Scan for the cell matching the given text and deliver its (X, Y) coordinate at center. 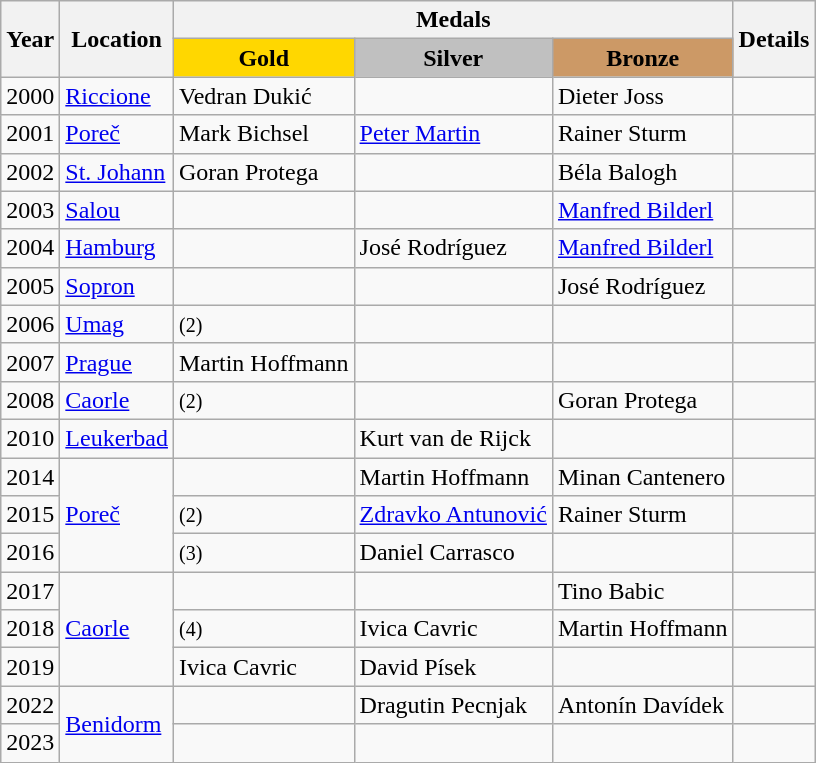
(4) (264, 629)
2023 (30, 743)
Hamburg (117, 248)
Leukerbad (117, 438)
Béla Balogh (642, 172)
Prague (117, 362)
(3) (264, 553)
Daniel Carrasco (453, 553)
2010 (30, 438)
Peter Martin (453, 134)
Kurt van de Rijck (453, 438)
2014 (30, 477)
Tino Babic (642, 591)
Mark Bichsel (264, 134)
Vedran Dukić (264, 96)
2022 (30, 705)
2008 (30, 400)
St. Johann (117, 172)
Silver (453, 58)
Dieter Joss (642, 96)
2019 (30, 667)
2018 (30, 629)
2016 (30, 553)
2001 (30, 134)
Zdravko Antunović (453, 515)
Medals (453, 20)
2002 (30, 172)
Sopron (117, 286)
2004 (30, 248)
2003 (30, 210)
2005 (30, 286)
Salou (117, 210)
Details (774, 39)
2017 (30, 591)
2007 (30, 362)
Gold (264, 58)
Antonín Davídek (642, 705)
2006 (30, 324)
David Písek (453, 667)
2015 (30, 515)
Minan Cantenero (642, 477)
Location (117, 39)
Year (30, 39)
Riccione (117, 96)
Umag (117, 324)
2000 (30, 96)
Benidorm (117, 724)
Dragutin Pecnjak (453, 705)
Bronze (642, 58)
